Identify which cell holds the provided text, then report its (X, Y) central coordinate. 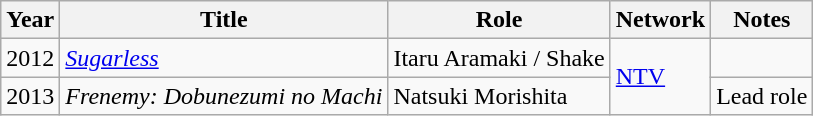
Frenemy: Dobunezumi no Machi (224, 96)
Natsuki Morishita (499, 96)
Title (224, 20)
Network (660, 20)
Role (499, 20)
Lead role (762, 96)
Notes (762, 20)
2013 (30, 96)
Sugarless (224, 58)
2012 (30, 58)
NTV (660, 77)
Year (30, 20)
Itaru Aramaki / Shake (499, 58)
